Detect which cell encompasses the target text, then output its [X, Y] center coordinate. 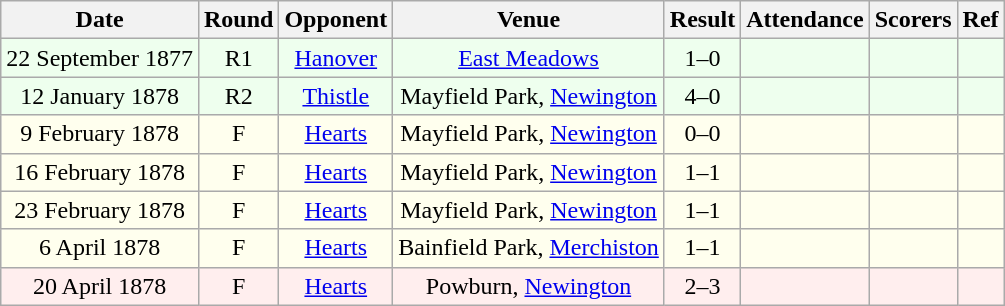
Powburn, Newington [529, 286]
R1 [238, 58]
Ref [980, 20]
4–0 [702, 96]
9 February 1878 [100, 134]
Round [238, 20]
22 September 1877 [100, 58]
Opponent [336, 20]
R2 [238, 96]
1–0 [702, 58]
Thistle [336, 96]
0–0 [702, 134]
Result [702, 20]
2–3 [702, 286]
23 February 1878 [100, 210]
Bainfield Park, Merchiston [529, 248]
12 January 1878 [100, 96]
Attendance [805, 20]
16 February 1878 [100, 172]
Venue [529, 20]
6 April 1878 [100, 248]
Date [100, 20]
Hanover [336, 58]
Scorers [913, 20]
20 April 1878 [100, 286]
East Meadows [529, 58]
